Detect which cell encompasses the target text, then output its [X, Y] center coordinate. 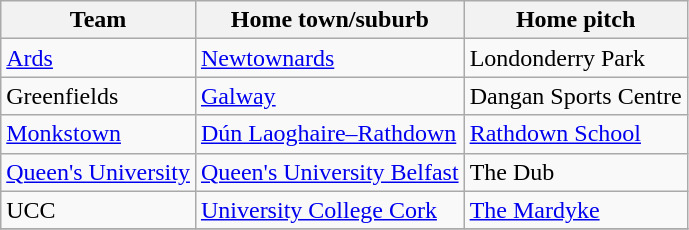
Queen's University [98, 172]
Newtownards [330, 58]
Team [98, 20]
Dangan Sports Centre [576, 96]
Galway [330, 96]
Queen's University Belfast [330, 172]
Ards [98, 58]
University College Cork [330, 210]
Dún Laoghaire–Rathdown [330, 134]
The Mardyke [576, 210]
Monkstown [98, 134]
Home pitch [576, 20]
Greenfields [98, 96]
Londonderry Park [576, 58]
UCC [98, 210]
Home town/suburb [330, 20]
Rathdown School [576, 134]
The Dub [576, 172]
